Extract the (x, y) coordinate from the center of the cell holding the provided text.  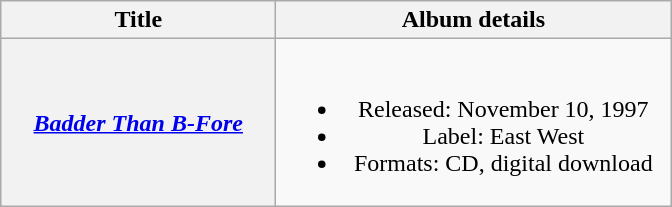
Title (138, 20)
Album details (474, 20)
Badder Than B-Fore (138, 122)
Released: November 10, 1997Label: East WestFormats: CD, digital download (474, 122)
